From the cell containing the given text, extract its center point as (X, Y) coordinate. 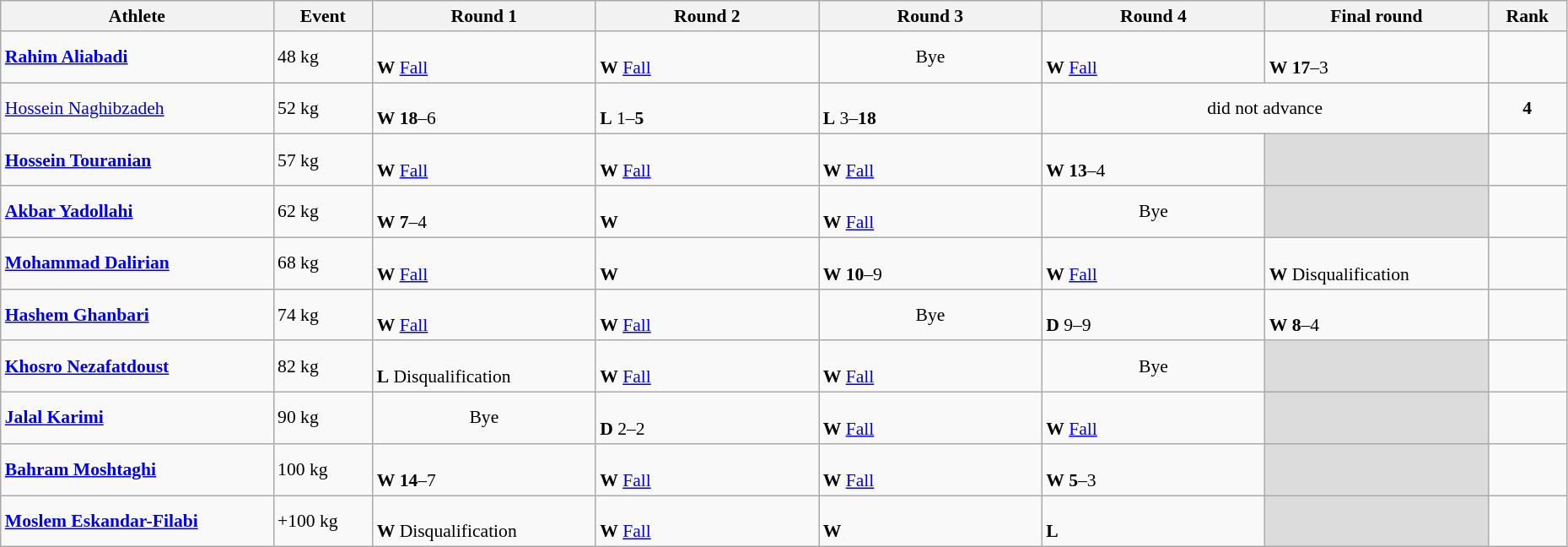
Rahim Aliabadi (137, 57)
Jalal Karimi (137, 419)
74 kg (323, 314)
Khosro Nezafatdoust (137, 366)
52 kg (323, 108)
Moslem Eskandar-Filabi (137, 522)
62 kg (323, 211)
48 kg (323, 57)
did not advance (1265, 108)
Akbar Yadollahi (137, 211)
Hossein Touranian (137, 160)
57 kg (323, 160)
Mohammad Dalirian (137, 263)
Final round (1377, 16)
Round 2 (707, 16)
L (1154, 522)
Round 4 (1154, 16)
100 kg (323, 469)
D 2–2 (707, 419)
W 18–6 (484, 108)
Hashem Ghanbari (137, 314)
Round 3 (931, 16)
4 (1527, 108)
W 10–9 (931, 263)
Round 1 (484, 16)
82 kg (323, 366)
Hossein Naghibzadeh (137, 108)
Bahram Moshtaghi (137, 469)
90 kg (323, 419)
L Disqualification (484, 366)
W 7–4 (484, 211)
68 kg (323, 263)
D 9–9 (1154, 314)
W 14–7 (484, 469)
L 1–5 (707, 108)
W 8–4 (1377, 314)
Athlete (137, 16)
Rank (1527, 16)
W 17–3 (1377, 57)
Event (323, 16)
W 5–3 (1154, 469)
L 3–18 (931, 108)
+100 kg (323, 522)
W 13–4 (1154, 160)
